Scan for the cell matching the given text and deliver its (x, y) coordinate at center. 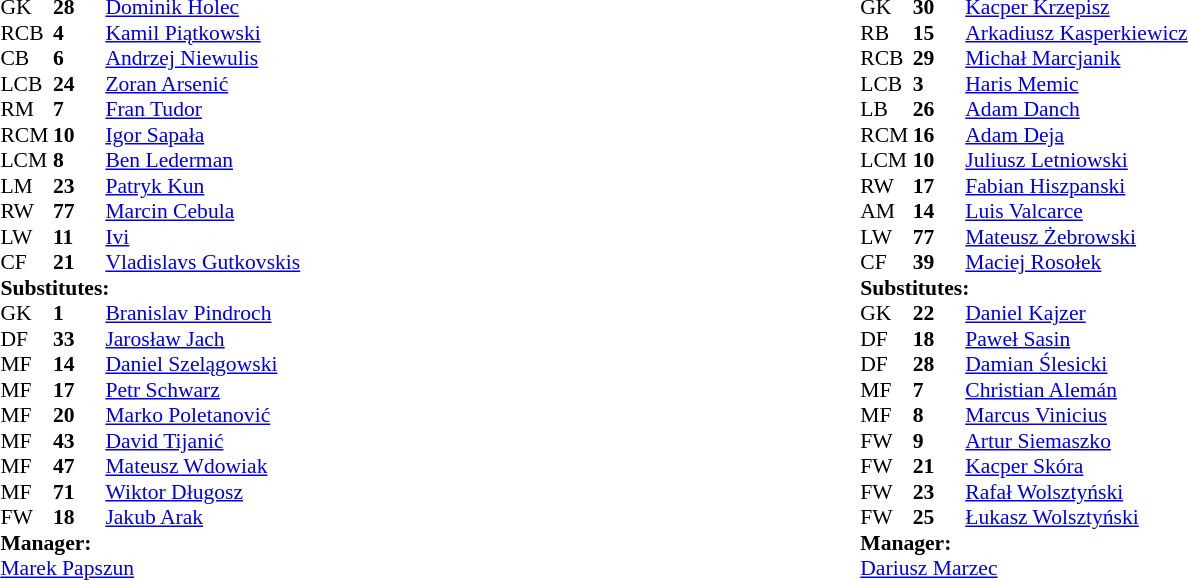
Haris Memic (1076, 84)
Maciej Rosołek (1076, 263)
Damian Ślesicki (1076, 365)
Adam Danch (1076, 109)
Branislav Pindroch (202, 313)
Ivi (202, 237)
Jakub Arak (202, 517)
Daniel Kajzer (1076, 313)
25 (939, 517)
Rafał Wolsztyński (1076, 492)
Zoran Arsenić (202, 84)
LM (26, 186)
Andrzej Niewulis (202, 59)
39 (939, 263)
Mateusz Żebrowski (1076, 237)
Mateusz Wdowiak (202, 467)
Fabian Hiszpanski (1076, 186)
43 (79, 441)
Igor Sapała (202, 135)
Jarosław Jach (202, 339)
6 (79, 59)
Fran Tudor (202, 109)
Christian Alemán (1076, 390)
Paweł Sasin (1076, 339)
3 (939, 84)
9 (939, 441)
22 (939, 313)
Wiktor Długosz (202, 492)
AM (886, 211)
LB (886, 109)
Patryk Kun (202, 186)
Juliusz Letniowski (1076, 161)
Luis Valcarce (1076, 211)
David Tijanić (202, 441)
4 (79, 33)
1 (79, 313)
Vladislavs Gutkovskis (202, 263)
CB (26, 59)
11 (79, 237)
Adam Deja (1076, 135)
Petr Schwarz (202, 390)
Kacper Skóra (1076, 467)
Marko Poletanović (202, 415)
24 (79, 84)
Michał Marcjanik (1076, 59)
RM (26, 109)
Artur Siemaszko (1076, 441)
15 (939, 33)
Ben Lederman (202, 161)
20 (79, 415)
Daniel Szelągowski (202, 365)
26 (939, 109)
47 (79, 467)
Łukasz Wolsztyński (1076, 517)
Kamil Piątkowski (202, 33)
Marcin Cebula (202, 211)
33 (79, 339)
29 (939, 59)
16 (939, 135)
Arkadiusz Kasperkiewicz (1076, 33)
28 (939, 365)
Marcus Vinicius (1076, 415)
71 (79, 492)
RB (886, 33)
